Output the (x, y) coordinate of the center of the cell containing the given text.  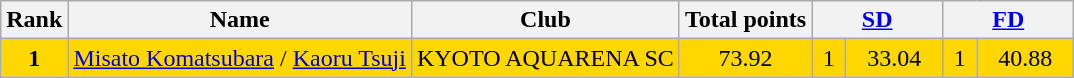
SD (878, 20)
Total points (745, 20)
73.92 (745, 58)
Misato Komatsubara / Kaoru Tsuji (240, 58)
Name (240, 20)
Club (545, 20)
33.04 (894, 58)
KYOTO AQUARENA SC (545, 58)
Rank (34, 20)
FD (1008, 20)
40.88 (1026, 58)
